Provide the (x, y) coordinate of the cell's center where the given text is located.  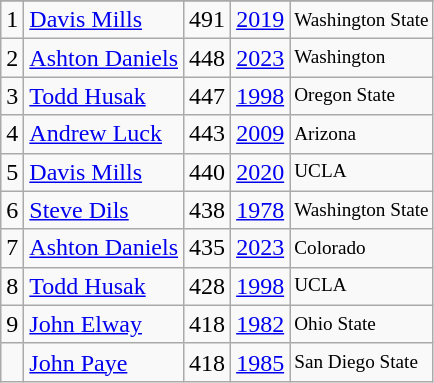
491 (208, 20)
Oregon State (362, 96)
Arizona (362, 134)
2009 (260, 134)
Andrew Luck (104, 134)
4 (12, 134)
Ohio State (362, 324)
8 (12, 286)
3 (12, 96)
1982 (260, 324)
John Paye (104, 362)
San Diego State (362, 362)
6 (12, 210)
440 (208, 172)
2020 (260, 172)
428 (208, 286)
7 (12, 248)
9 (12, 324)
438 (208, 210)
2 (12, 58)
5 (12, 172)
2019 (260, 20)
Washington (362, 58)
448 (208, 58)
447 (208, 96)
Steve Dils (104, 210)
435 (208, 248)
1985 (260, 362)
Colorado (362, 248)
443 (208, 134)
1978 (260, 210)
John Elway (104, 324)
1 (12, 20)
